Provide the (x, y) coordinate of the cell's center where the given text is located.  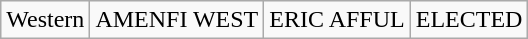
Western (46, 20)
ELECTED (469, 20)
AMENFI WEST (177, 20)
ERIC AFFUL (337, 20)
